Locate the cell with the specified text and output its (x, y) center coordinate. 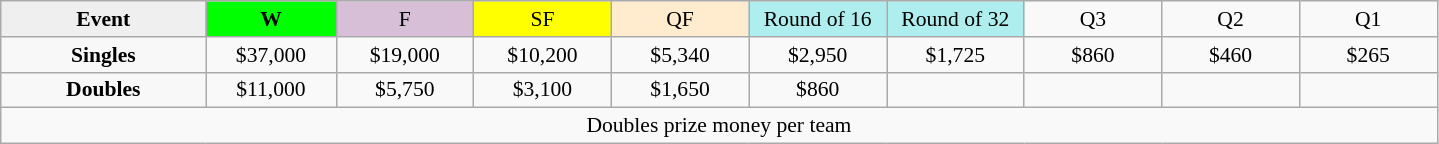
Q1 (1368, 19)
$1,650 (680, 90)
$10,200 (543, 55)
$460 (1231, 55)
Doubles (104, 90)
$11,000 (271, 90)
Singles (104, 55)
SF (543, 19)
$19,000 (405, 55)
Q3 (1093, 19)
Round of 32 (955, 19)
W (271, 19)
$2,950 (818, 55)
$5,750 (405, 90)
$37,000 (271, 55)
Q2 (1231, 19)
Event (104, 19)
$265 (1368, 55)
$3,100 (543, 90)
F (405, 19)
QF (680, 19)
$5,340 (680, 55)
Doubles prize money per team (719, 126)
$1,725 (955, 55)
Round of 16 (818, 19)
